Return [X, Y] of the center of cell containing provided text 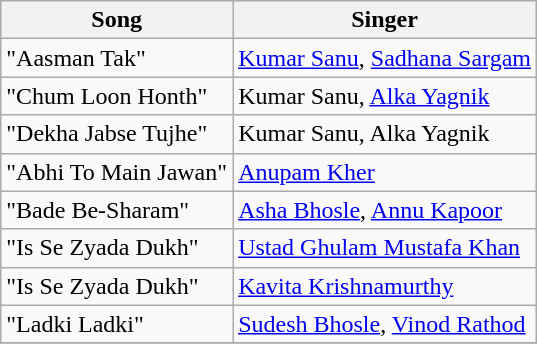
"Abhi To Main Jawan" [117, 172]
"Ladki Ladki" [117, 324]
"Dekha Jabse Tujhe" [117, 134]
"Chum Loon Honth" [117, 96]
Song [117, 20]
Ustad Ghulam Mustafa Khan [385, 248]
Singer [385, 20]
Kavita Krishnamurthy [385, 286]
"Bade Be-Sharam" [117, 210]
Kumar Sanu, Sadhana Sargam [385, 58]
Anupam Kher [385, 172]
"Aasman Tak" [117, 58]
Sudesh Bhosle, Vinod Rathod [385, 324]
Asha Bhosle, Annu Kapoor [385, 210]
